Scan for the cell matching the given text and deliver its (X, Y) coordinate at center. 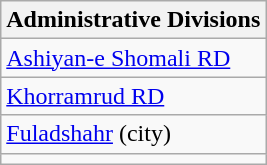
Fuladshahr (city) (134, 134)
Ashiyan-e Shomali RD (134, 58)
Administrative Divisions (134, 20)
Khorramrud RD (134, 96)
